From the cell containing the given text, extract its center point as [x, y] coordinate. 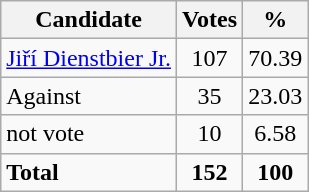
Candidate [89, 20]
not vote [89, 134]
107 [209, 58]
Against [89, 96]
Total [89, 172]
Votes [209, 20]
35 [209, 96]
Jiří Dienstbier Jr. [89, 58]
152 [209, 172]
10 [209, 134]
6.58 [276, 134]
100 [276, 172]
70.39 [276, 58]
% [276, 20]
23.03 [276, 96]
